Capture the cell that displays the provided text and extract its (x, y) central coordinate. 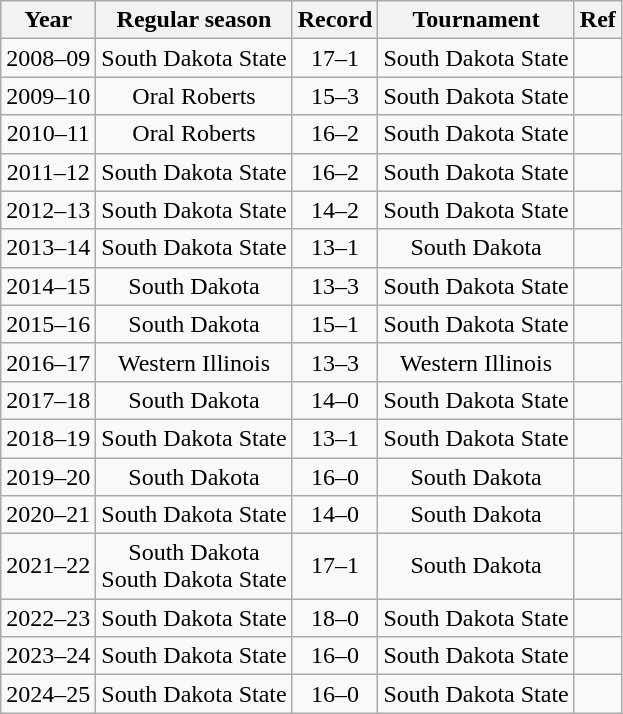
2009–10 (48, 96)
Year (48, 20)
18–0 (335, 618)
2015–16 (48, 324)
15–3 (335, 96)
2012–13 (48, 210)
2021–22 (48, 566)
2017–18 (48, 400)
2024–25 (48, 694)
2014–15 (48, 286)
Record (335, 20)
South DakotaSouth Dakota State (194, 566)
2018–19 (48, 438)
2010–11 (48, 134)
2013–14 (48, 248)
15–1 (335, 324)
2019–20 (48, 477)
Regular season (194, 20)
2020–21 (48, 515)
2022–23 (48, 618)
Tournament (476, 20)
2011–12 (48, 172)
2016–17 (48, 362)
Ref (598, 20)
2008–09 (48, 58)
2023–24 (48, 656)
14–2 (335, 210)
